Find where the given text appears and provide that cell's center as (x, y) coordinate. 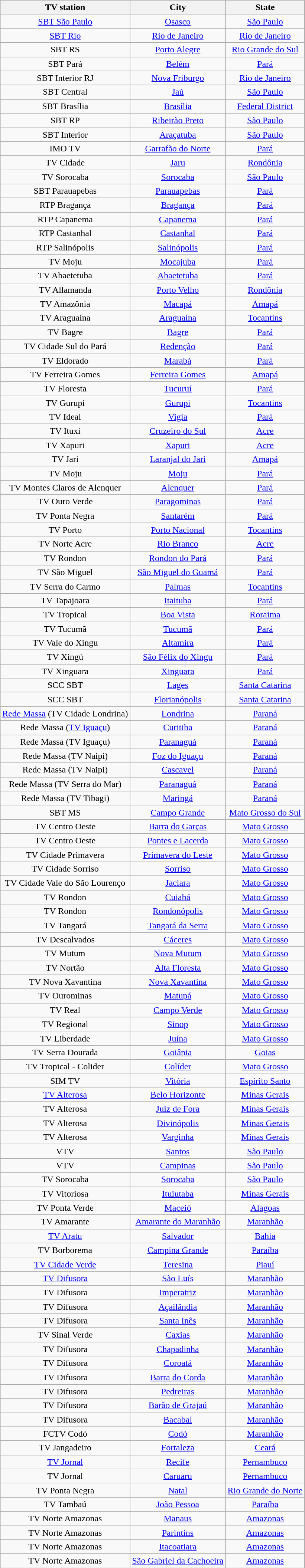
Parauapebas (178, 191)
Alta Floresta (178, 968)
Campinas (178, 1165)
Espírito Santo (265, 1081)
Campina Grande (178, 1250)
Bagre (178, 332)
Porto Alegre (178, 50)
TV Liberdade (65, 1038)
TV Cidade Sul do Pará (65, 346)
Divinópolis (178, 1123)
RTP Salinópolis (65, 247)
Porto Nacional (178, 530)
Xinguara (178, 671)
Cuiabá (178, 897)
SBT MS (65, 812)
RTP Bragança (65, 205)
Jaú (178, 92)
Rede Massa (TV Cidade Londrina) (65, 714)
TV Eldorado (65, 360)
TV Cidade Sorriso (65, 869)
Tucumã (178, 629)
TV Real (65, 1010)
Barra do Garças (178, 826)
TV Mutum (65, 954)
Rede Massa (TV Serra do Mar) (65, 784)
Xapuri (178, 445)
Paragominas (178, 502)
Araçatuba (178, 134)
Rio Grande do Sul (265, 50)
Nova Mutum (178, 954)
TV Amarante (65, 1222)
Maceió (178, 1208)
Recife (178, 1462)
Ceará (265, 1448)
Marabá (178, 360)
TV Cidade (65, 163)
Alenquer (178, 488)
Bahia (265, 1236)
SBT São Paulo (65, 22)
Redenção (178, 346)
São Luís (178, 1278)
TV Vitoriosa (65, 1194)
Rio Branco (178, 544)
São Félix do Xingu (178, 657)
Boa Vista (178, 614)
Ferreira Gomes (178, 374)
TV Ouro Verde (65, 502)
Gurupi (178, 403)
TV Ituxi (65, 431)
TV Abaetetuba (65, 276)
City (178, 7)
Araguaína (178, 318)
Foz do Iguaçu (178, 756)
TV Amazônia (65, 304)
Tangará da Serra (178, 925)
Cascavel (178, 770)
Caxias (178, 1335)
TV Tropical (65, 614)
SBT Brasília (65, 106)
Primavera do Leste (178, 854)
TV Xapuri (65, 445)
Castanhal (178, 233)
Roraima (265, 614)
Belo Horizonte (178, 1095)
SBT Rio (65, 36)
TV Bagre (65, 332)
Goias (265, 1052)
RTP Capanema (65, 219)
SBT Interior (65, 134)
Pedreiras (178, 1391)
TV Tucumã (65, 629)
Macapá (178, 304)
Mato Grosso do Sul (265, 812)
Colíder (178, 1066)
Barra do Corda (178, 1377)
Florianópolis (178, 699)
SBT Parauapebas (65, 191)
Londrina (178, 714)
Coroatá (178, 1363)
Juína (178, 1038)
Manaus (178, 1518)
TV Ferreira Gomes (65, 374)
SBT RS (65, 50)
TV Nova Xavantina (65, 982)
TV São Miguel (65, 572)
Barão de Grajaú (178, 1405)
TV Montes Claros de Alenquer (65, 488)
Nova Xavantina (178, 982)
Açailândia (178, 1306)
Palmas (178, 586)
TV Vale do Xingu (65, 643)
Fortaleza (178, 1448)
Bacabal (178, 1420)
Imperatriz (178, 1292)
Moju (178, 473)
TV Allamanda (65, 290)
TV Descalvados (65, 939)
IMO TV (65, 148)
Caruaru (178, 1476)
Alagoas (265, 1208)
TV station (65, 7)
João Pessoa (178, 1504)
Curitiba (178, 728)
TV Porto (65, 530)
TV Tambaú (65, 1504)
SBT Interior RJ (65, 78)
Jaru (178, 163)
TV Nortão (65, 968)
SBT RP (65, 120)
São Miguel do Guamá (178, 572)
TV Serra Dourada (65, 1052)
TV Tropical - Colider (65, 1066)
Vigia (178, 417)
RTP Castanhal (65, 233)
Itacoatiara (178, 1547)
Pontes e Lacerda (178, 840)
Altamira (178, 643)
TV Floresta (65, 388)
Santos (178, 1151)
Porto Velho (178, 290)
Juiz de Fora (178, 1109)
FCTV Codó (65, 1434)
Capanema (178, 219)
TV Cidade Primavera (65, 854)
TV Ideal (65, 417)
Amarante do Maranhão (178, 1222)
Santarém (178, 516)
Teresina (178, 1264)
TV Jari (65, 459)
Mocajuba (178, 262)
Parintins (178, 1533)
State (265, 7)
TV Ponta Verde (65, 1208)
TV Xinguara (65, 671)
TV Cidade Verde (65, 1264)
Ribeirão Preto (178, 120)
Campo Verde (178, 1010)
TV Norte Acre (65, 544)
Varginha (178, 1137)
Rio Grande do Norte (265, 1490)
Cáceres (178, 939)
TV Sinal Verde (65, 1335)
Salvador (178, 1236)
TV Aratu (65, 1236)
TV Gurupi (65, 403)
Abaetetuba (178, 276)
Jaciara (178, 883)
Bragança (178, 205)
Federal District (265, 106)
Rondon do Pará (178, 558)
Sinop (178, 1024)
TV Serra do Carmo (65, 586)
Vitória (178, 1081)
Matupá (178, 996)
TV Ourominas (65, 996)
Rondonópolis (178, 911)
Lages (178, 685)
TV Jangadeiro (65, 1448)
Maringá (178, 798)
Codó (178, 1434)
Tucuruí (178, 388)
SBT Central (65, 92)
TV Tangará (65, 925)
Garrafão do Norte (178, 148)
Sorriso (178, 869)
SBT Pará (65, 64)
Piauí (265, 1264)
Itaituba (178, 600)
SIM TV (65, 1081)
Ituiutaba (178, 1194)
Natal (178, 1490)
TV Regional (65, 1024)
Santa Inês (178, 1321)
Salinópolis (178, 247)
Rede Massa (TV Tibagi) (65, 798)
TV Borborema (65, 1250)
Goiânia (178, 1052)
Belém (178, 64)
Cruzeiro do Sul (178, 431)
TV Xingú (65, 657)
São Gabriel da Cachoeira (178, 1561)
TV Cidade Vale do São Lourenço (65, 883)
TV Tapajoara (65, 600)
Nova Friburgo (178, 78)
Campo Grande (178, 812)
Brasília (178, 106)
Osasco (178, 22)
Chapadinha (178, 1349)
Laranjal do Jari (178, 459)
TV Araguaína (65, 318)
